Search for the cell housing the specified text and yield its (X, Y) center coordinate. 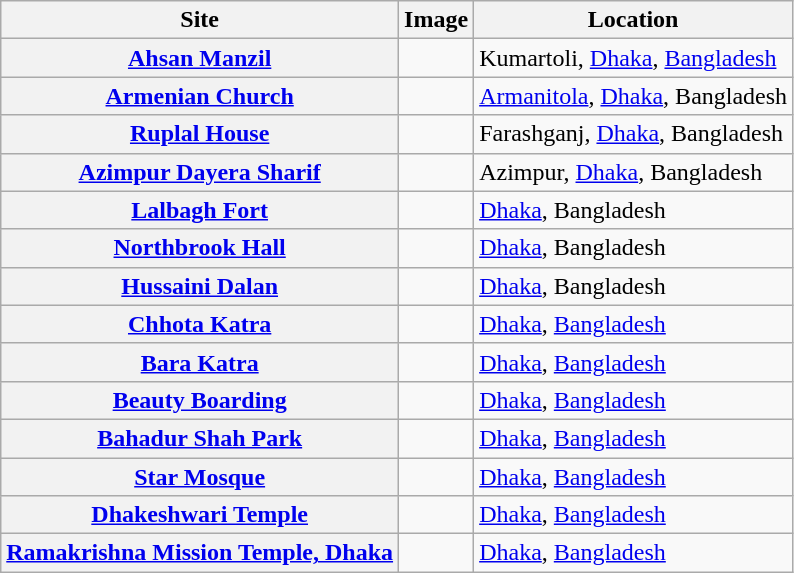
Armanitola, Dhaka, Bangladesh (634, 96)
Azimpur Dayera Sharif (200, 172)
Kumartoli, Dhaka, Bangladesh (634, 58)
Hussaini Dalan (200, 286)
Beauty Boarding (200, 400)
Chhota Katra (200, 324)
Site (200, 20)
Ramakrishna Mission Temple, Dhaka (200, 553)
Location (634, 20)
Bara Katra (200, 362)
Bahadur Shah Park (200, 438)
Dhakeshwari Temple (200, 515)
Northbrook Hall (200, 248)
Image (436, 20)
Lalbagh Fort (200, 210)
Azimpur, Dhaka, Bangladesh (634, 172)
Armenian Church (200, 96)
Ruplal House (200, 134)
Farashganj, Dhaka, Bangladesh (634, 134)
Ahsan Manzil (200, 58)
Star Mosque (200, 477)
